Locate the cell with the specified text and output its [X, Y] center coordinate. 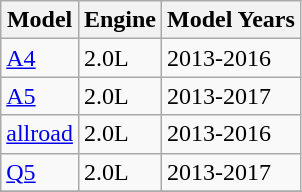
Engine [120, 20]
Model Years [232, 20]
A5 [40, 96]
allroad [40, 134]
Q5 [40, 172]
Model [40, 20]
A4 [40, 58]
